From the cell containing the given text, extract its center point as [X, Y] coordinate. 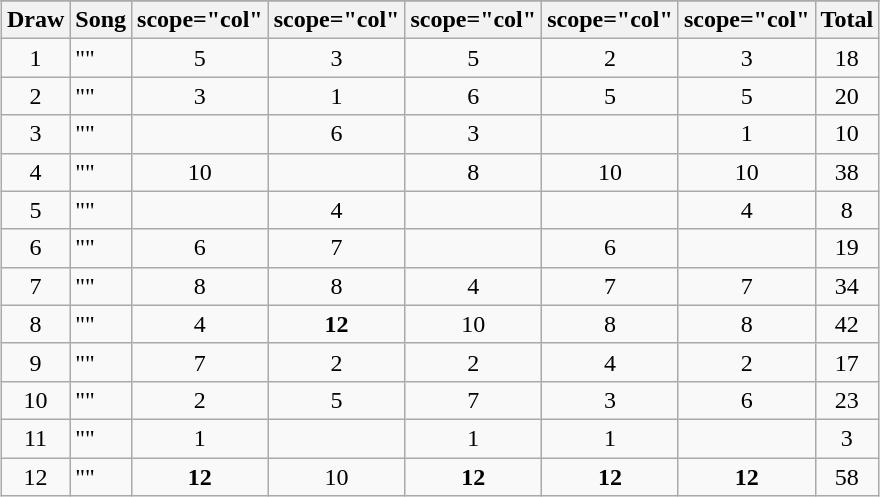
34 [847, 286]
17 [847, 362]
Draw [35, 20]
11 [35, 438]
23 [847, 400]
20 [847, 96]
58 [847, 477]
38 [847, 172]
18 [847, 58]
Total [847, 20]
9 [35, 362]
Song [101, 20]
42 [847, 324]
19 [847, 248]
